Return the (x, y) coordinate for the center point of the cell that contains the specified text.  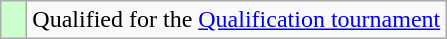
Qualified for the Qualification tournament (236, 20)
